Return (X, Y) of the center of cell containing provided text 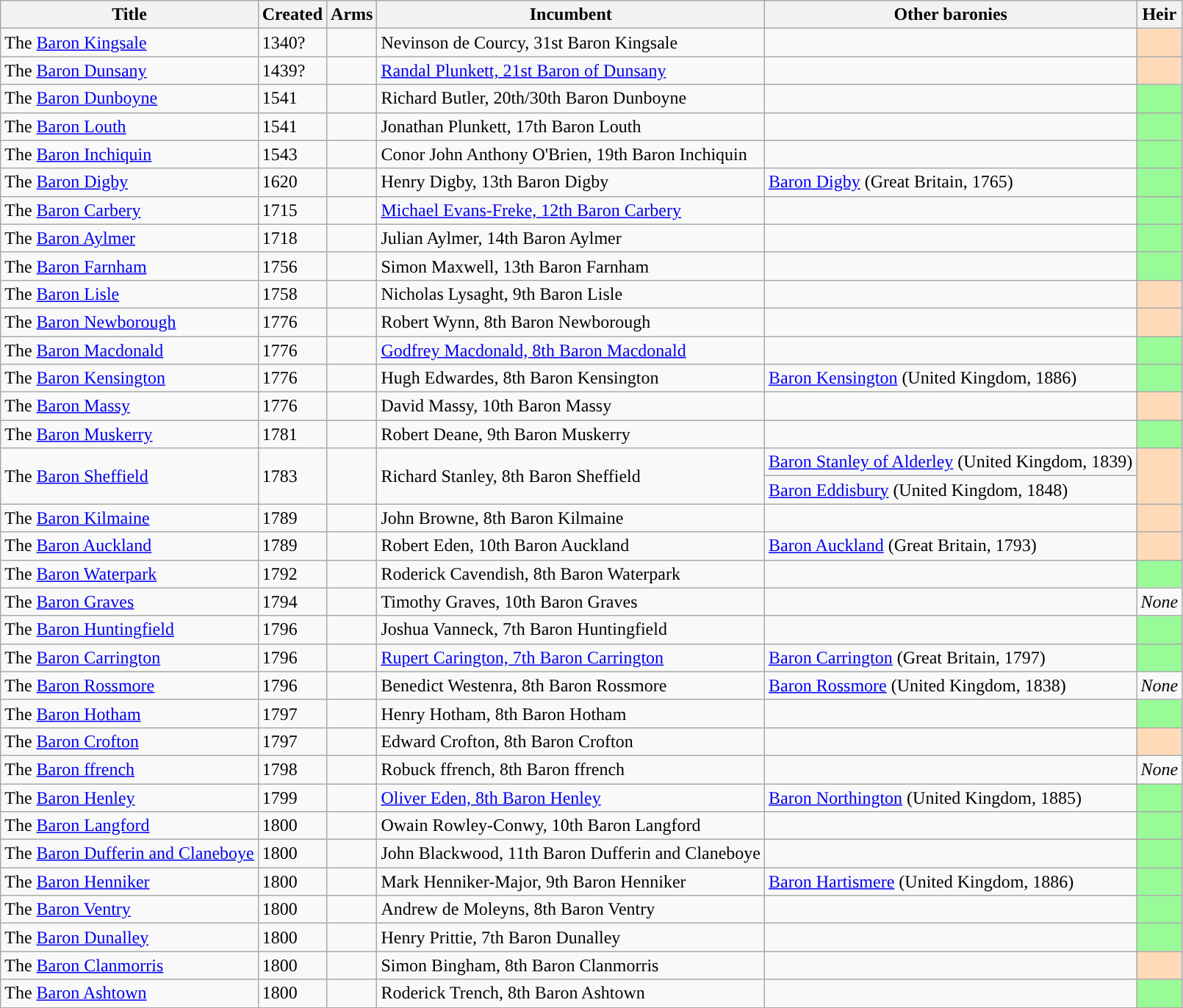
The Baron Lisle (129, 294)
John Browne, 8th Baron Kilmaine (571, 518)
Conor John Anthony O'Brien, 19th Baron Inchiquin (571, 154)
Randal Plunkett, 21st Baron of Dunsany (571, 71)
1781 (292, 434)
Rupert Carington, 7th Baron Carrington (571, 658)
The Baron Dunboyne (129, 98)
Robert Wynn, 8th Baron Newborough (571, 322)
Mark Henniker-Major, 9th Baron Henniker (571, 882)
The Baron Dufferin and Claneboye (129, 854)
Baron Eddisbury (United Kingdom, 1848) (951, 490)
Baron Rossmore (United Kingdom, 1838) (951, 685)
Baron Carrington (Great Britain, 1797) (951, 658)
Heir (1159, 15)
Henry Digby, 13th Baron Digby (571, 182)
The Baron Aylmer (129, 238)
The Baron Digby (129, 182)
The Baron Dunalley (129, 937)
Henry Hotham, 8th Baron Hotham (571, 713)
Jonathan Plunkett, 17th Baron Louth (571, 126)
Created (292, 15)
Timothy Graves, 10th Baron Graves (571, 602)
Baron Hartismere (United Kingdom, 1886) (951, 882)
Benedict Westenra, 8th Baron Rossmore (571, 685)
Baron Auckland (Great Britain, 1793) (951, 546)
Hugh Edwardes, 8th Baron Kensington (571, 378)
Michael Evans-Freke, 12th Baron Carbery (571, 210)
The Baron Langford (129, 826)
Baron Kensington (United Kingdom, 1886) (951, 378)
Robuck ffrench, 8th Baron ffrench (571, 769)
Roderick Trench, 8th Baron Ashtown (571, 993)
The Baron Kilmaine (129, 518)
Other baronies (951, 15)
Arms (352, 15)
Simon Maxwell, 13th Baron Farnham (571, 266)
Oliver Eden, 8th Baron Henley (571, 797)
Baron Stanley of Alderley (United Kingdom, 1839) (951, 462)
Joshua Vanneck, 7th Baron Huntingfield (571, 630)
The Baron Carrington (129, 658)
The Baron Newborough (129, 322)
1756 (292, 266)
The Baron Carbery (129, 210)
Robert Eden, 10th Baron Auckland (571, 546)
The Baron Farnham (129, 266)
Godfrey Macdonald, 8th Baron Macdonald (571, 350)
The Baron Auckland (129, 546)
Richard Butler, 20th/30th Baron Dunboyne (571, 98)
1718 (292, 238)
1799 (292, 797)
Incumbent (571, 15)
The Baron Crofton (129, 741)
The Baron Ventry (129, 910)
Edward Crofton, 8th Baron Crofton (571, 741)
1792 (292, 574)
Julian Aylmer, 14th Baron Aylmer (571, 238)
The Baron ffrench (129, 769)
The Baron Graves (129, 602)
1794 (292, 602)
David Massy, 10th Baron Massy (571, 406)
1783 (292, 476)
John Blackwood, 11th Baron Dufferin and Claneboye (571, 854)
Robert Deane, 9th Baron Muskerry (571, 434)
Baron Digby (Great Britain, 1765) (951, 182)
The Baron Louth (129, 126)
Andrew de Moleyns, 8th Baron Ventry (571, 910)
1798 (292, 769)
Henry Prittie, 7th Baron Dunalley (571, 937)
Baron Northington (United Kingdom, 1885) (951, 797)
The Baron Waterpark (129, 574)
1340? (292, 43)
The Baron Muskerry (129, 434)
The Baron Henley (129, 797)
The Baron Macdonald (129, 350)
Title (129, 15)
The Baron Hotham (129, 713)
Owain Rowley-Conwy, 10th Baron Langford (571, 826)
Simon Bingham, 8th Baron Clanmorris (571, 965)
The Baron Ashtown (129, 993)
The Baron Clanmorris (129, 965)
The Baron Inchiquin (129, 154)
The Baron Rossmore (129, 685)
1620 (292, 182)
1715 (292, 210)
1439? (292, 71)
1758 (292, 294)
The Baron Huntingfield (129, 630)
The Baron Sheffield (129, 476)
Nevinson de Courcy, 31st Baron Kingsale (571, 43)
The Baron Dunsany (129, 71)
The Baron Massy (129, 406)
The Baron Henniker (129, 882)
The Baron Kensington (129, 378)
Richard Stanley, 8th Baron Sheffield (571, 476)
1543 (292, 154)
Roderick Cavendish, 8th Baron Waterpark (571, 574)
The Baron Kingsale (129, 43)
Nicholas Lysaght, 9th Baron Lisle (571, 294)
